Extract the [X, Y] coordinate from the center of the cell holding the provided text.  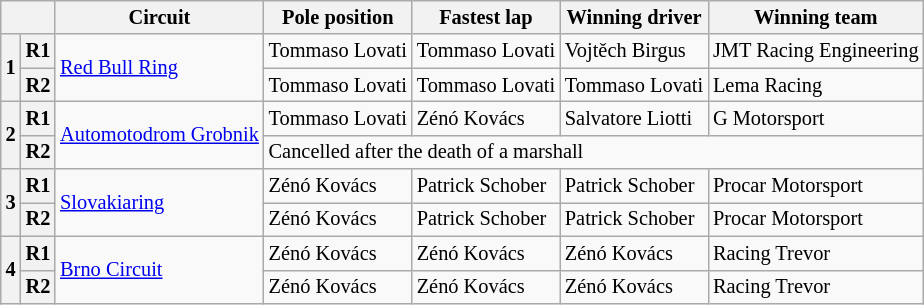
1 [11, 68]
Brno Circuit [159, 270]
Cancelled after the death of a marshall [594, 152]
JMT Racing Engineering [816, 51]
Automotodrom Grobnik [159, 134]
Fastest lap [486, 17]
2 [11, 134]
Slovakiaring [159, 202]
Red Bull Ring [159, 68]
Circuit [159, 17]
Salvatore Liotti [634, 118]
3 [11, 202]
Lema Racing [816, 85]
Winning driver [634, 17]
G Motorsport [816, 118]
4 [11, 270]
Vojtěch Birgus [634, 51]
Winning team [816, 17]
Pole position [338, 17]
